Return the [x, y] coordinate for the center point of the cell that contains the specified text.  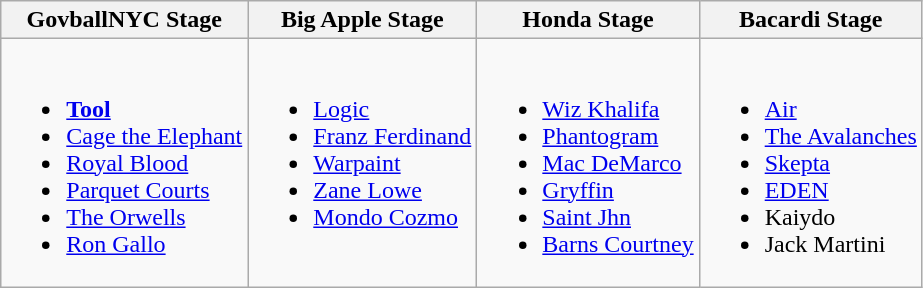
GovballNYC Stage [124, 20]
Big Apple Stage [362, 20]
ToolCage the ElephantRoyal BloodParquet CourtsThe OrwellsRon Gallo [124, 163]
Bacardi Stage [810, 20]
LogicFranz FerdinandWarpaintZane LoweMondo Cozmo [362, 163]
Wiz KhalifaPhantogramMac DeMarcoGryffinSaint JhnBarns Courtney [588, 163]
AirThe AvalanchesSkeptaEDENKaiydoJack Martini [810, 163]
Honda Stage [588, 20]
